Detect which cell encompasses the target text, then output its (x, y) center coordinate. 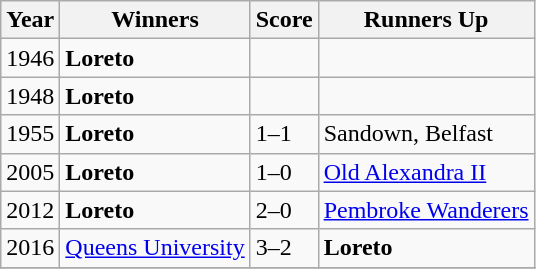
2–0 (284, 210)
2012 (30, 210)
2016 (30, 248)
1–1 (284, 134)
Sandown, Belfast (426, 134)
Queens University (155, 248)
Year (30, 20)
Pembroke Wanderers (426, 210)
1955 (30, 134)
Score (284, 20)
1948 (30, 96)
3–2 (284, 248)
1–0 (284, 172)
Old Alexandra II (426, 172)
1946 (30, 58)
Runners Up (426, 20)
2005 (30, 172)
Winners (155, 20)
